Provide the (X, Y) coordinate of the cell's center where the given text is located.  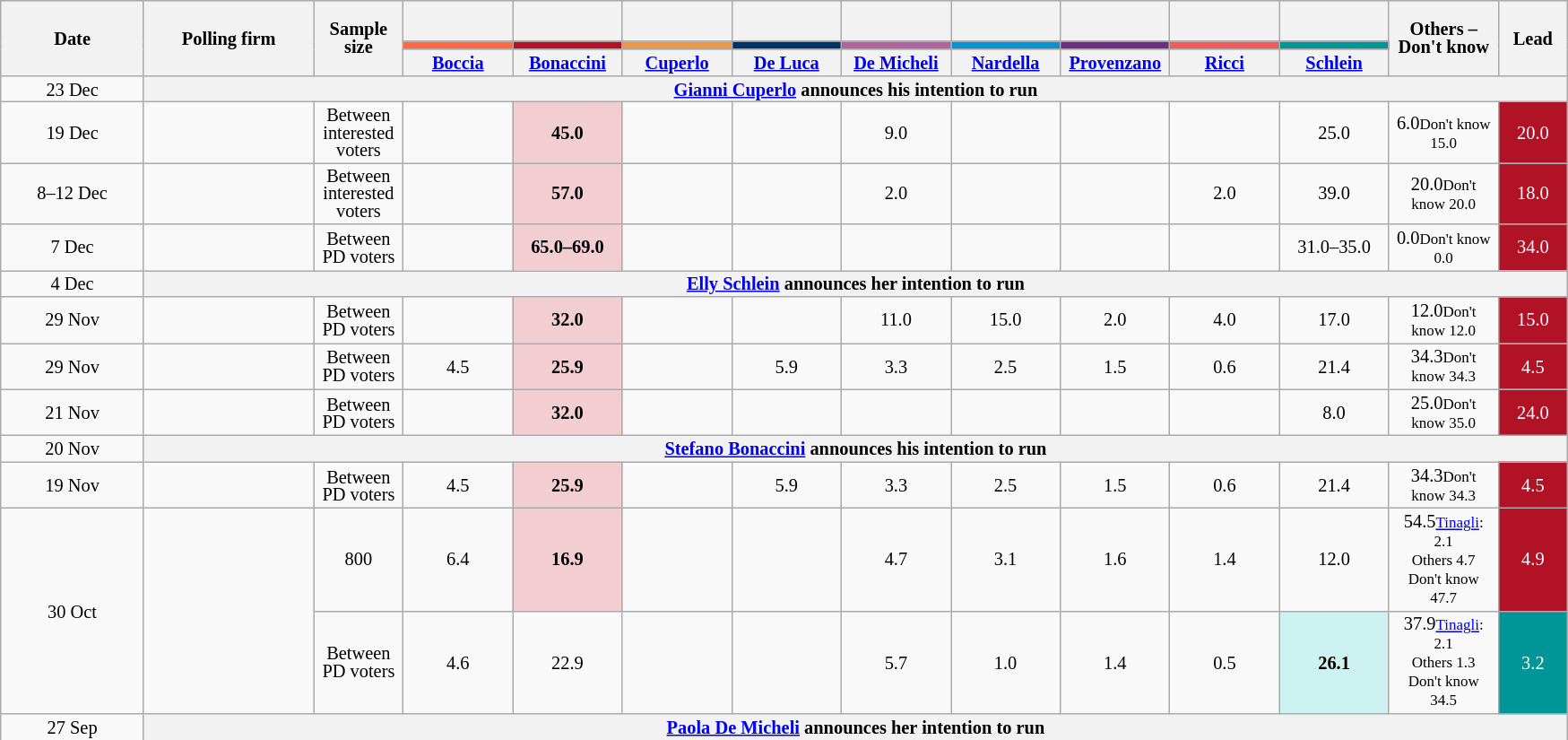
800 (359, 560)
Nardella (1005, 63)
18.0 (1533, 193)
12.0Don't know 12.0 (1443, 319)
39.0 (1334, 193)
16.9 (567, 560)
Schlein (1334, 63)
22.9 (567, 662)
Polling firm (229, 38)
20.0Don't know 20.0 (1443, 193)
4.9 (1533, 560)
12.0 (1334, 560)
4.6 (458, 662)
23 Dec (73, 88)
45.0 (567, 132)
3.1 (1005, 560)
Bonaccini (567, 63)
5.7 (896, 662)
Sample size (359, 38)
Paola De Micheli announces her intention to run (855, 727)
34.0 (1533, 248)
Boccia (458, 63)
9.0 (896, 132)
65.0–69.0 (567, 248)
Elly Schlein announces her intention to run (855, 283)
57.0 (567, 193)
11.0 (896, 319)
0.0Don't know 0.0 (1443, 248)
1.0 (1005, 662)
1.6 (1115, 560)
De Micheli (896, 63)
27 Sep (73, 727)
4.7 (896, 560)
20 Nov (73, 448)
19 Dec (73, 132)
6.0Don't know 15.0 (1443, 132)
54.5Tinagli: 2.1Others 4.7Don't know 47.7 (1443, 560)
6.4 (458, 560)
7 Dec (73, 248)
4.0 (1225, 319)
Stefano Bonaccini announces his intention to run (855, 448)
26.1 (1334, 662)
De Luca (786, 63)
25.0 (1334, 132)
30 Oct (73, 610)
Date (73, 38)
19 Nov (73, 485)
Provenzano (1115, 63)
Ricci (1225, 63)
Cuperlo (677, 63)
8.0 (1334, 413)
8–12 Dec (73, 193)
Others – Don't know (1443, 38)
3.2 (1533, 662)
25.0Don't know 35.0 (1443, 413)
17.0 (1334, 319)
20.0 (1533, 132)
0.5 (1225, 662)
Gianni Cuperlo announces his intention to run (855, 88)
24.0 (1533, 413)
21 Nov (73, 413)
37.9Tinagli: 2.1Others 1.3Don't know 34.5 (1443, 662)
31.0–35.0 (1334, 248)
4 Dec (73, 283)
Lead (1533, 38)
